Return (X, Y) of the center of cell containing provided text 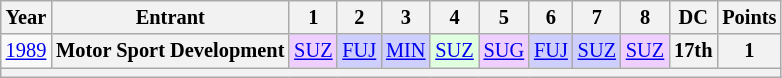
4 (454, 17)
17th (693, 51)
SUG (504, 51)
Entrant (170, 17)
3 (406, 17)
6 (551, 17)
7 (597, 17)
Year (26, 17)
Motor Sport Development (170, 51)
8 (645, 17)
MIN (406, 51)
5 (504, 17)
1989 (26, 51)
2 (359, 17)
DC (693, 17)
Points (749, 17)
